From the cell containing the given text, extract its center point as [X, Y] coordinate. 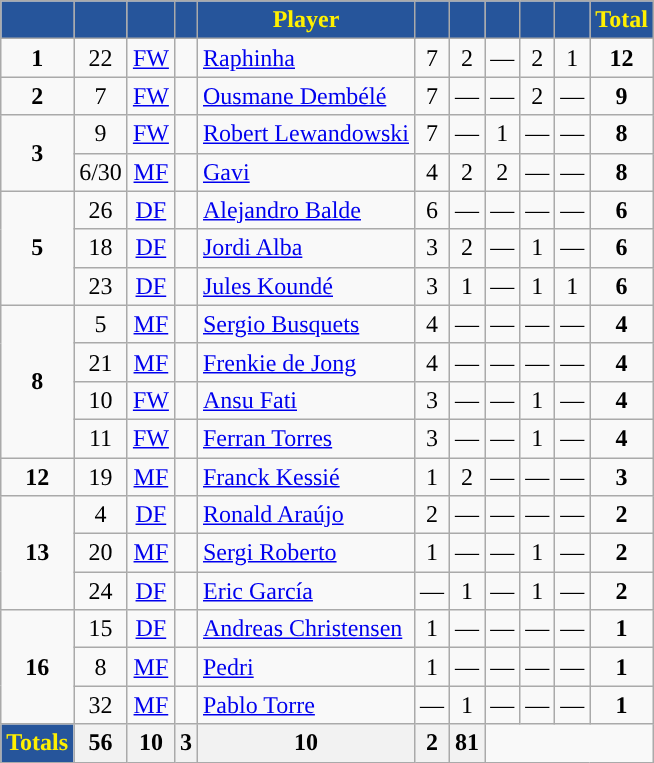
19 [101, 477]
32 [101, 705]
15 [101, 629]
Ousmane Dembélé [306, 96]
Eric García [306, 591]
Alejandro Balde [306, 210]
Player [306, 20]
Pablo Torre [306, 705]
22 [101, 58]
Franck Kessié [306, 477]
Robert Lewandowski [306, 134]
Ansu Fati [306, 400]
16 [38, 667]
81 [468, 743]
Totals [38, 743]
Total [622, 20]
Jules Koundé [306, 286]
Jordi Alba [306, 248]
20 [101, 553]
24 [101, 591]
6/30 [101, 172]
Gavi [306, 172]
Andreas Christensen [306, 629]
Pedri [306, 667]
Sergio Busquets [306, 324]
Sergi Roberto [306, 553]
Ferran Torres [306, 438]
13 [38, 553]
26 [101, 210]
56 [101, 743]
Raphinha [306, 58]
Ronald Araújo [306, 515]
11 [101, 438]
21 [101, 362]
18 [101, 248]
23 [101, 286]
Frenkie de Jong [306, 362]
